Extract the [X, Y] coordinate from the center of the cell holding the provided text.  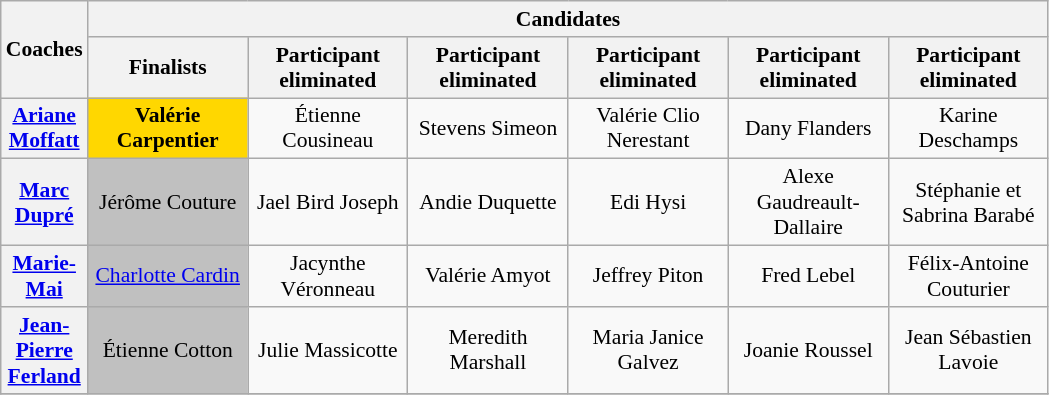
Karine Deschamps [968, 128]
Dany Flanders [808, 128]
Charlotte Cardin [168, 276]
Stevens Simeon [488, 128]
Jeffrey Piton [648, 276]
Stéphanie et Sabrina Barabé [968, 202]
Candidates [568, 19]
Marc Dupré [44, 202]
Marie-Mai [44, 276]
Maria Janice Galvez [648, 350]
Ariane Moffatt [44, 128]
Jean Sébastien Lavoie [968, 350]
Julie Massicotte [328, 350]
Étienne Cotton [168, 350]
Jean-Pierre Ferland [44, 350]
Valérie Clio Nerestant [648, 128]
Finalists [168, 68]
Valérie Amyot [488, 276]
Andie Duquette [488, 202]
Jacynthe Véronneau [328, 276]
Edi Hysi [648, 202]
Félix-Antoine Couturier [968, 276]
Meredith Marshall [488, 350]
Étienne Cousineau [328, 128]
Valérie Carpentier [168, 128]
Fred Lebel [808, 276]
Coaches [44, 50]
Jérôme Couture [168, 202]
Jael Bird Joseph [328, 202]
Joanie Roussel [808, 350]
Alexe Gaudreault-Dallaire [808, 202]
